Output the (x, y) coordinate of the center of the cell containing the given text.  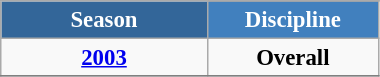
2003 (104, 58)
Discipline (292, 20)
Overall (292, 58)
Season (104, 20)
